Provide the (x, y) coordinate of the cell's center where the given text is located.  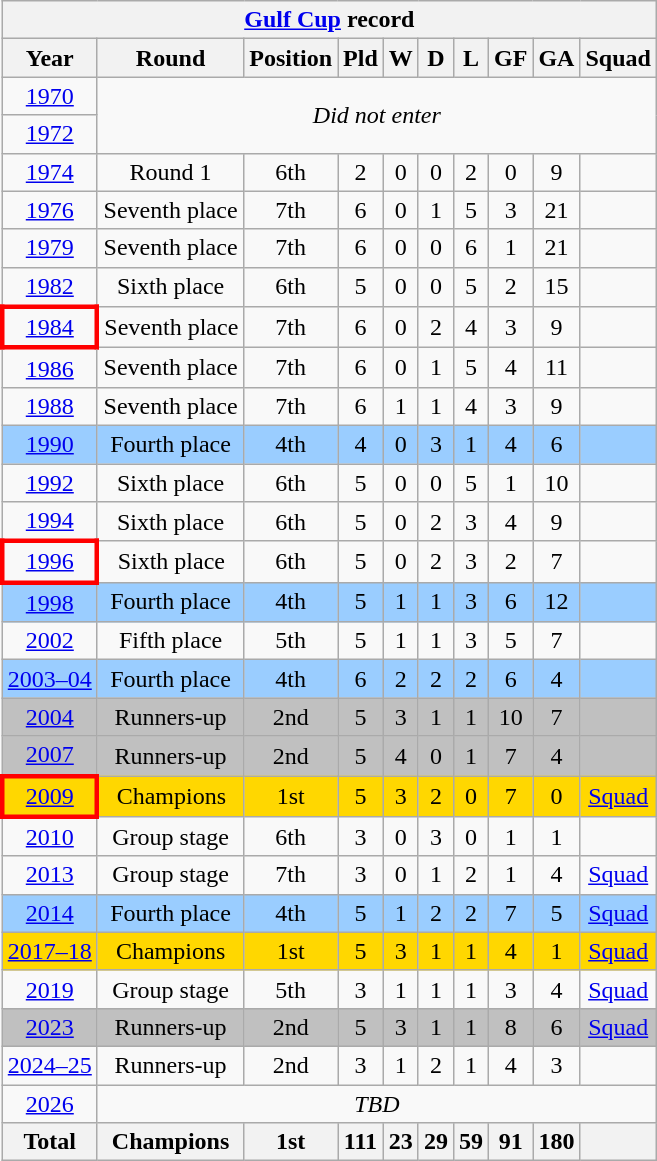
Did not enter (376, 115)
2010 (50, 837)
Position (291, 58)
2004 (50, 717)
111 (361, 1142)
2024–25 (50, 1065)
1970 (50, 96)
1988 (50, 406)
8 (511, 1027)
W (400, 58)
15 (556, 287)
Fifth place (170, 641)
1972 (50, 134)
2019 (50, 989)
1992 (50, 483)
2009 (50, 796)
Round (170, 58)
GF (511, 58)
GA (556, 58)
1976 (50, 210)
91 (511, 1142)
2013 (50, 875)
Year (50, 58)
1986 (50, 368)
1984 (50, 328)
2003–04 (50, 679)
11 (556, 368)
1979 (50, 248)
2026 (50, 1103)
Pld (361, 58)
Round 1 (170, 172)
29 (436, 1142)
1974 (50, 172)
1996 (50, 562)
59 (470, 1142)
1990 (50, 444)
L (470, 58)
2017–18 (50, 951)
TBD (376, 1103)
Gulf Cup record (329, 20)
2002 (50, 641)
180 (556, 1142)
D (436, 58)
2023 (50, 1027)
2007 (50, 756)
2014 (50, 913)
1982 (50, 287)
23 (400, 1142)
1994 (50, 522)
12 (556, 602)
1998 (50, 602)
Total (50, 1142)
